From the cell containing the given text, extract its center point as (X, Y) coordinate. 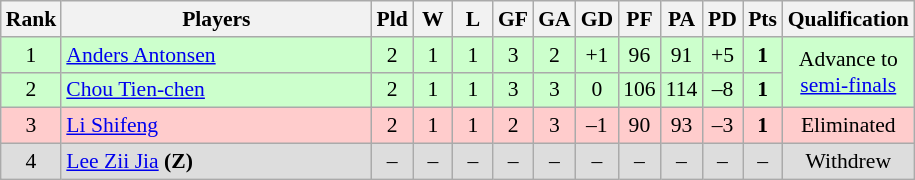
Withdrew (848, 162)
Qualification (848, 19)
91 (682, 55)
114 (682, 90)
Li Shifeng (216, 126)
96 (640, 55)
+5 (722, 55)
93 (682, 126)
106 (640, 90)
+1 (598, 55)
Players (216, 19)
Pts (762, 19)
PD (722, 19)
Rank (32, 19)
–3 (722, 126)
Pld (392, 19)
W (433, 19)
90 (640, 126)
Chou Tien-chen (216, 90)
0 (598, 90)
L (473, 19)
Lee Zii Jia (Z) (216, 162)
Eliminated (848, 126)
PA (682, 19)
GF (513, 19)
GD (598, 19)
Anders Antonsen (216, 55)
4 (32, 162)
PF (640, 19)
–1 (598, 126)
GA (554, 19)
–8 (722, 90)
Advance to semi-finals (848, 72)
